Return the [x, y] coordinate for the center point of the cell that contains the specified text.  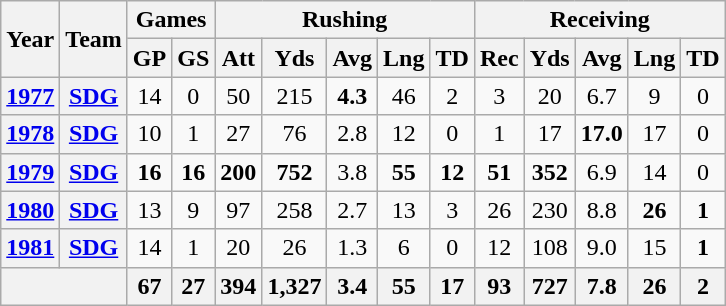
17.0 [602, 134]
258 [294, 210]
GP [149, 58]
6 [404, 248]
15 [654, 248]
394 [238, 286]
6.9 [602, 172]
2.7 [352, 210]
1978 [30, 134]
Att [238, 58]
1980 [30, 210]
46 [404, 96]
76 [294, 134]
7.8 [602, 286]
4.3 [352, 96]
2.8 [352, 134]
215 [294, 96]
200 [238, 172]
3.4 [352, 286]
752 [294, 172]
Rec [499, 58]
8.8 [602, 210]
Receiving [600, 20]
108 [550, 248]
Rushing [345, 20]
9.0 [602, 248]
1979 [30, 172]
50 [238, 96]
1977 [30, 96]
67 [149, 286]
1,327 [294, 286]
GS [194, 58]
93 [499, 286]
6.7 [602, 96]
1.3 [352, 248]
352 [550, 172]
Team [94, 39]
51 [499, 172]
Games [170, 20]
97 [238, 210]
1981 [30, 248]
727 [550, 286]
230 [550, 210]
Year [30, 39]
10 [149, 134]
3.8 [352, 172]
